For the text-containing cell, return its midpoint in (x, y) coordinate format. 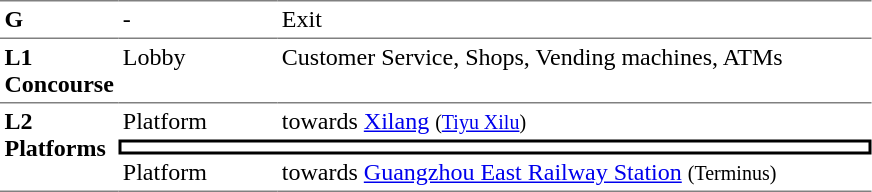
G (59, 19)
Exit (574, 19)
towards Xilang (Tiyu Xilu) (574, 122)
- (198, 19)
Lobby (198, 71)
L2Platforms (59, 148)
Customer Service, Shops, Vending machines, ATMs (574, 71)
towards Guangzhou East Railway Station (Terminus) (574, 173)
L1Concourse (59, 71)
